Extract the (x, y) coordinate from the center of the cell holding the provided text.  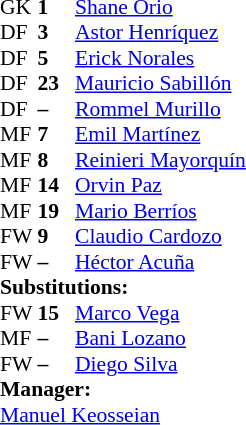
Substitutions: (123, 287)
Reinieri Mayorquín (160, 160)
Diego Silva (160, 364)
Orvin Paz (160, 185)
Claudio Cardozo (160, 237)
Manager: (123, 389)
Erick Norales (160, 58)
Emil Martínez (160, 135)
3 (57, 33)
Bani Lozano (160, 339)
7 (57, 135)
23 (57, 83)
14 (57, 185)
Rommel Murillo (160, 109)
Astor Henríquez (160, 33)
5 (57, 58)
Marco Vega (160, 313)
Mauricio Sabillón (160, 83)
19 (57, 211)
Héctor Acuña (160, 262)
Mario Berríos (160, 211)
15 (57, 313)
9 (57, 237)
8 (57, 160)
